Scan for the cell matching the given text and deliver its (X, Y) coordinate at center. 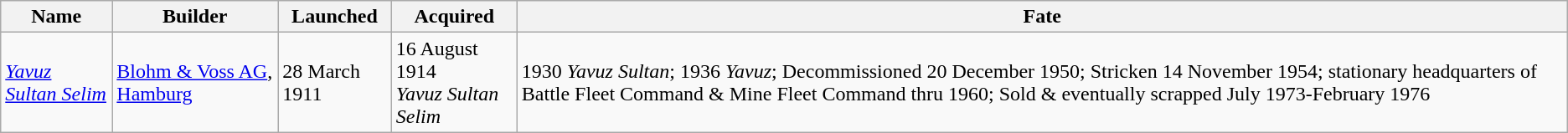
Name (57, 17)
Yavuz Sultan Selim (57, 82)
Builder (195, 17)
Fate (1042, 17)
Launched (335, 17)
Acquired (454, 17)
28 March 1911 (335, 82)
16 August 1914 Yavuz Sultan Selim (454, 82)
Blohm & Voss AG, Hamburg (195, 82)
